Locate the cell with the specified text and output its [x, y] center coordinate. 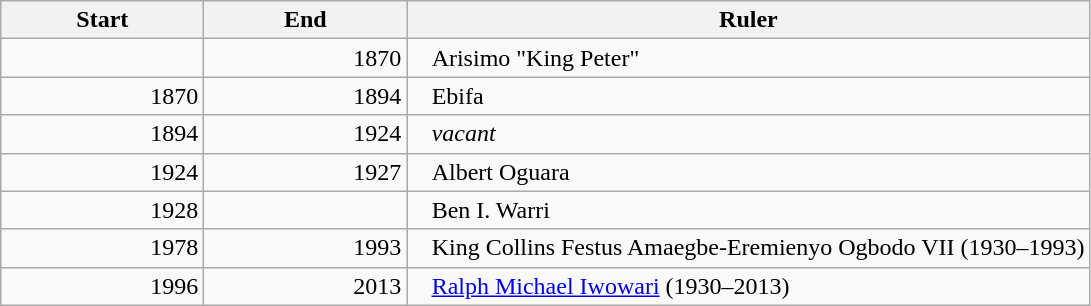
Ben I. Warri [748, 210]
Ralph Michael Iwowari (1930–2013) [748, 286]
vacant [748, 134]
1978 [102, 248]
End [306, 20]
Ebifa [748, 96]
Ruler [748, 20]
Albert Oguara [748, 172]
1996 [102, 286]
Start [102, 20]
2013 [306, 286]
Arisimo "King Peter" [748, 58]
King Collins Festus Amaegbe-Eremienyo Ogbodo VII (1930–1993) [748, 248]
1927 [306, 172]
1928 [102, 210]
1993 [306, 248]
